Locate the cell with the specified text and output its (X, Y) center coordinate. 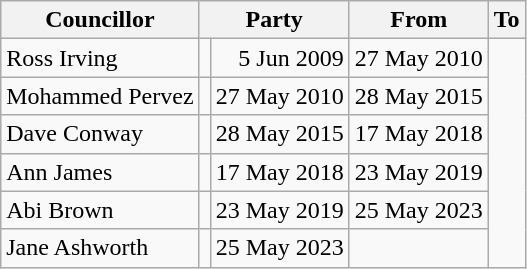
Jane Ashworth (100, 248)
Abi Brown (100, 210)
Party (274, 20)
Mohammed Pervez (100, 96)
To (506, 20)
Ross Irving (100, 58)
From (418, 20)
5 Jun 2009 (280, 58)
Councillor (100, 20)
Ann James (100, 172)
Dave Conway (100, 134)
